Return the [X, Y] coordinate for the center point of the cell that contains the specified text.  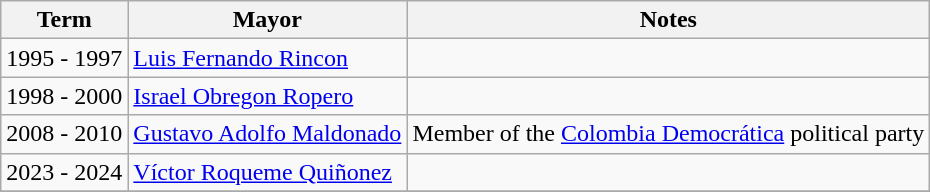
Luis Fernando Rincon [268, 58]
Notes [668, 20]
2023 - 2024 [64, 172]
Víctor Roqueme Quiñonez [268, 172]
Gustavo Adolfo Maldonado [268, 134]
Mayor [268, 20]
Israel Obregon Ropero [268, 96]
Term [64, 20]
2008 - 2010 [64, 134]
1998 - 2000 [64, 96]
1995 - 1997 [64, 58]
Member of the Colombia Democrática political party [668, 134]
